Capture the cell that displays the provided text and extract its (x, y) central coordinate. 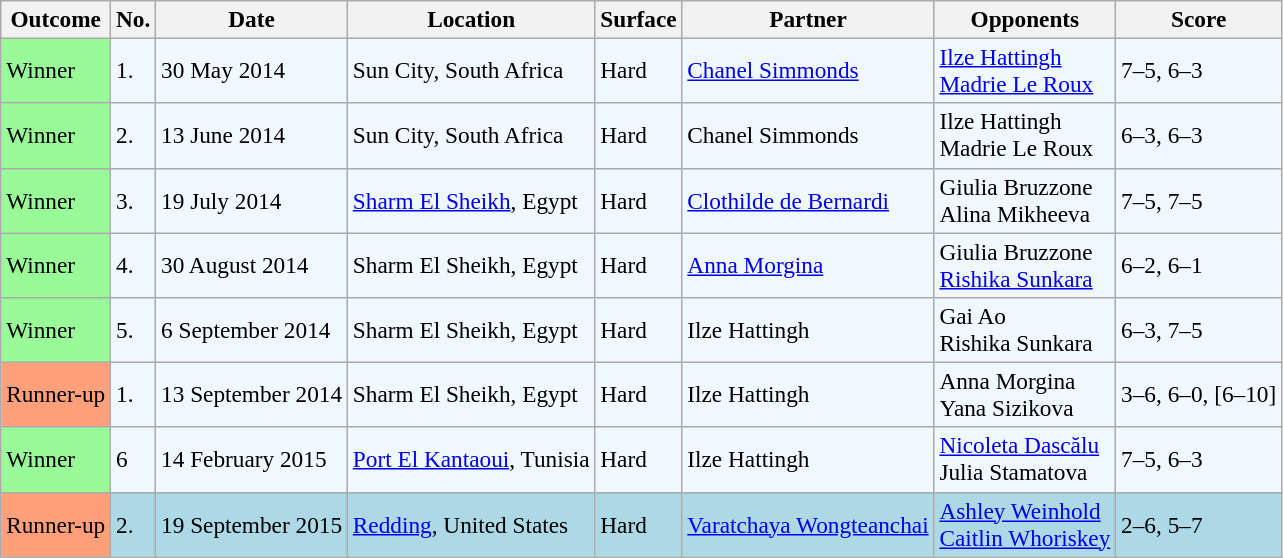
4. (134, 264)
No. (134, 19)
Date (252, 19)
3–6, 6–0, [6–10] (1199, 394)
2–6, 5–7 (1199, 524)
Clothilde de Bernardi (808, 200)
6–2, 6–1 (1199, 264)
Port El Kantaoui, Tunisia (470, 460)
5. (134, 330)
13 June 2014 (252, 136)
Partner (808, 19)
Score (1199, 19)
Surface (638, 19)
30 May 2014 (252, 70)
Gai Ao Rishika Sunkara (1025, 330)
3. (134, 200)
Location (470, 19)
14 February 2015 (252, 460)
19 September 2015 (252, 524)
13 September 2014 (252, 394)
6–3, 6–3 (1199, 136)
Nicoleta Dascălu Julia Stamatova (1025, 460)
Opponents (1025, 19)
Varatchaya Wongteanchai (808, 524)
Outcome (56, 19)
Ashley Weinhold Caitlin Whoriskey (1025, 524)
Giulia Bruzzone Rishika Sunkara (1025, 264)
Anna Morgina Yana Sizikova (1025, 394)
6 September 2014 (252, 330)
Anna Morgina (808, 264)
7–5, 7–5 (1199, 200)
30 August 2014 (252, 264)
6–3, 7–5 (1199, 330)
Redding, United States (470, 524)
6 (134, 460)
19 July 2014 (252, 200)
Giulia Bruzzone Alina Mikheeva (1025, 200)
